For the text-containing cell, return its midpoint in (x, y) coordinate format. 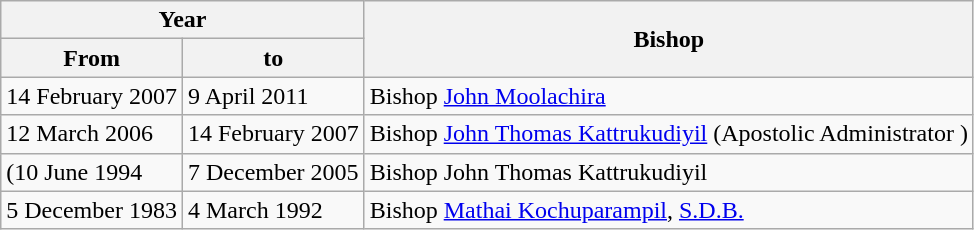
Bishop John Thomas Kattrukudiyil (668, 172)
4 March 1992 (273, 210)
From (92, 58)
(10 June 1994 (92, 172)
to (273, 58)
5 December 1983 (92, 210)
Bishop Mathai Kochuparampil, S.D.B. (668, 210)
Bishop John Thomas Kattrukudiyil (Apostolic Administrator ) (668, 134)
9 April 2011 (273, 96)
7 December 2005 (273, 172)
Bishop John Moolachira (668, 96)
12 March 2006 (92, 134)
Bishop (668, 39)
Year (182, 20)
